Extract the [x, y] coordinate from the center of the cell holding the provided text.  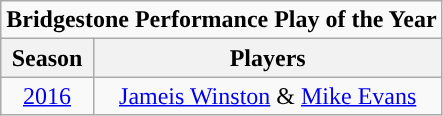
Players [268, 58]
Bridgestone Performance Play of the Year [222, 20]
2016 [47, 96]
Jameis Winston & Mike Evans [268, 96]
Season [47, 58]
